Determine the [X, Y] coordinate at the center of the cell enclosing the given text.  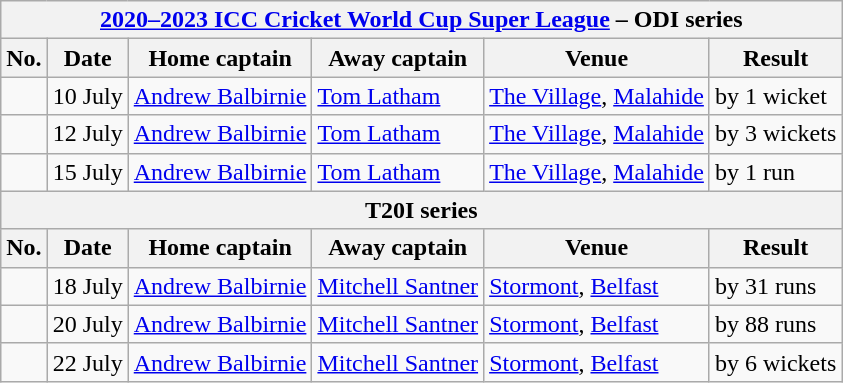
2020–2023 ICC Cricket World Cup Super League – ODI series [422, 20]
22 July [88, 362]
18 July [88, 286]
15 July [88, 172]
by 31 runs [775, 286]
by 6 wickets [775, 362]
20 July [88, 324]
12 July [88, 134]
T20I series [422, 210]
by 1 run [775, 172]
by 3 wickets [775, 134]
by 88 runs [775, 324]
by 1 wicket [775, 96]
10 July [88, 96]
